From the cell containing the given text, extract its center point as (X, Y) coordinate. 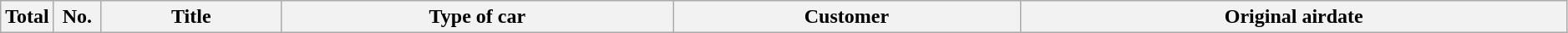
Title (190, 17)
Customer (847, 17)
Total (28, 17)
No. (77, 17)
Original airdate (1293, 17)
Type of car (477, 17)
